Pinpoint the cell where the given text exists, returning its (x, y) midpoint coordinate. 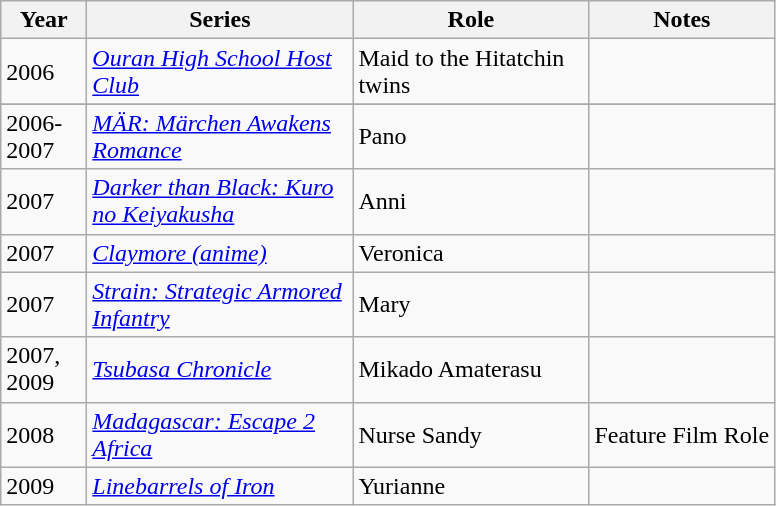
Nurse Sandy (471, 434)
2008 (44, 434)
Mikado Amaterasu (471, 370)
Strain: Strategic Armored Infantry (220, 304)
2009 (44, 486)
2006 (44, 72)
2006-2007 (44, 136)
Linebarrels of Iron (220, 486)
Claymore (anime) (220, 253)
Madagascar: Escape 2 Africa (220, 434)
Veronica (471, 253)
Year (44, 20)
Yurianne (471, 486)
Notes (682, 20)
Ouran High School Host Club (220, 72)
Series (220, 20)
MÄR: Märchen Awakens Romance (220, 136)
Anni (471, 202)
2007, 2009 (44, 370)
Role (471, 20)
Mary (471, 304)
Feature Film Role (682, 434)
Darker than Black: Kuro no Keiyakusha (220, 202)
Maid to the Hitatchin twins (471, 72)
Pano (471, 136)
Tsubasa Chronicle (220, 370)
